Extract the (X, Y) coordinate from the center of the cell holding the provided text.  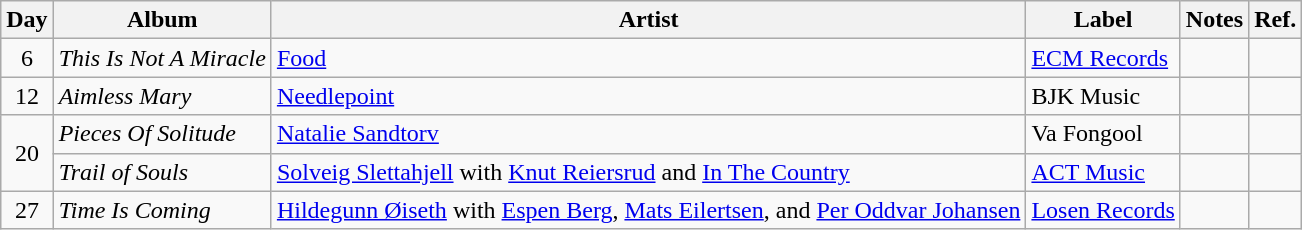
Solveig Slettahjell with Knut Reiersrud and In The Country (648, 172)
Food (648, 58)
Hildegunn Øiseth with Espen Berg, Mats Eilertsen, and Per Oddvar Johansen (648, 210)
Losen Records (1103, 210)
Album (162, 20)
ACT Music (1103, 172)
Label (1103, 20)
Trail of Souls (162, 172)
Va Fongool (1103, 134)
This Is Not A Miracle (162, 58)
12 (27, 96)
BJK Music (1103, 96)
Notes (1214, 20)
Natalie Sandtorv (648, 134)
Needlepoint (648, 96)
Ref. (1276, 20)
6 (27, 58)
Time Is Coming (162, 210)
Aimless Mary (162, 96)
ECM Records (1103, 58)
20 (27, 153)
27 (27, 210)
Artist (648, 20)
Day (27, 20)
Pieces Of Solitude (162, 134)
